Capture the cell that displays the provided text and extract its [x, y] central coordinate. 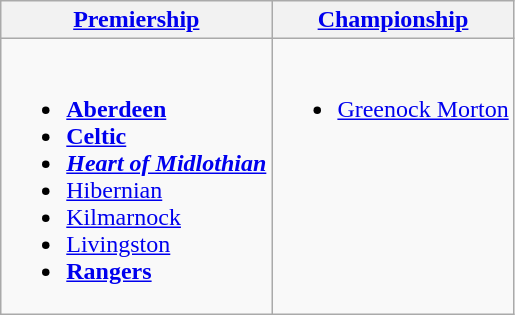
Championship [393, 20]
Greenock Morton [393, 176]
AberdeenCelticHeart of MidlothianHibernianKilmarnockLivingstonRangers [136, 176]
Premiership [136, 20]
